Extract the (X, Y) coordinate from the center of the cell holding the provided text.  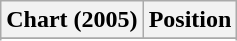
Position (190, 20)
Chart (2005) (72, 20)
